Output the [X, Y] coordinate of the center of the cell containing the given text.  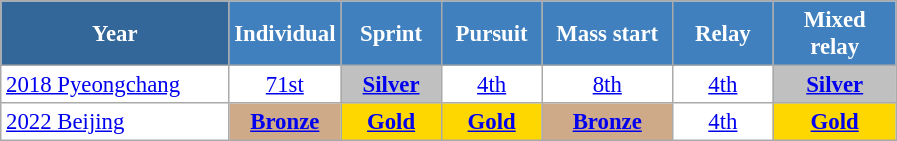
8th [608, 85]
2018 Pyeongchang [115, 85]
Relay [724, 34]
Mass start [608, 34]
Individual [285, 34]
71st [285, 85]
Pursuit [492, 34]
Mixed relay [834, 34]
Year [115, 34]
Sprint [392, 34]
2022 Beijing [115, 122]
